Extract the (X, Y) coordinate from the center of the cell holding the provided text.  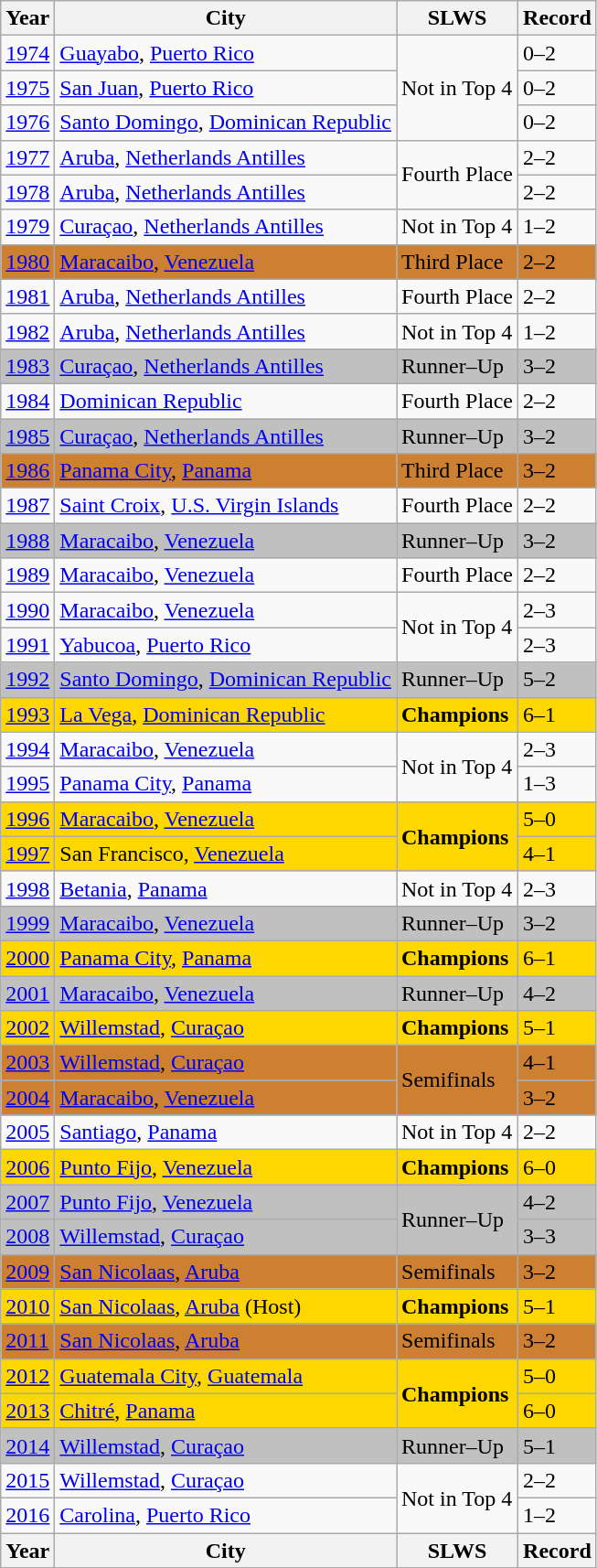
1998 (27, 888)
Saint Croix, U.S. Virgin Islands (226, 506)
2011 (27, 1341)
2005 (27, 1133)
1984 (27, 401)
San Nicolaas, Aruba (Host) (226, 1306)
1981 (27, 296)
Yabucoa, Puerto Rico (226, 645)
2002 (27, 1028)
2016 (27, 1515)
2010 (27, 1306)
Santiago, Panama (226, 1133)
2006 (27, 1167)
2009 (27, 1272)
3–3 (558, 1237)
1986 (27, 471)
2012 (27, 1376)
5–2 (558, 680)
1991 (27, 645)
1–3 (558, 784)
2003 (27, 1063)
2007 (27, 1202)
2008 (27, 1237)
Carolina, Puerto Rico (226, 1515)
2015 (27, 1480)
1996 (27, 819)
2001 (27, 993)
1979 (27, 227)
Dominican Republic (226, 401)
1997 (27, 854)
1978 (27, 192)
1992 (27, 680)
1988 (27, 541)
1974 (27, 53)
1977 (27, 157)
San Juan, Puerto Rico (226, 88)
1993 (27, 714)
1982 (27, 331)
2014 (27, 1445)
1985 (27, 436)
Guatemala City, Guatemala (226, 1376)
1983 (27, 366)
1987 (27, 506)
2004 (27, 1098)
1994 (27, 749)
1995 (27, 784)
2000 (27, 958)
San Francisco, Venezuela (226, 854)
2013 (27, 1411)
1999 (27, 923)
1990 (27, 610)
Chitré, Panama (226, 1411)
1976 (27, 123)
1989 (27, 575)
Guayabo, Puerto Rico (226, 53)
Betania, Panama (226, 888)
1980 (27, 262)
1975 (27, 88)
La Vega, Dominican Republic (226, 714)
